Pinpoint the cell where the given text exists, returning its (x, y) midpoint coordinate. 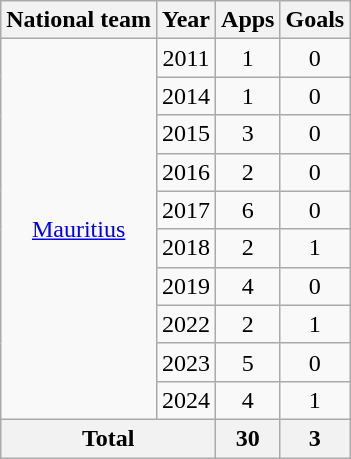
2019 (186, 286)
6 (248, 210)
2023 (186, 362)
Mauritius (79, 230)
2022 (186, 324)
Total (108, 438)
Goals (315, 20)
5 (248, 362)
2015 (186, 134)
2017 (186, 210)
2018 (186, 248)
2024 (186, 400)
30 (248, 438)
National team (79, 20)
2014 (186, 96)
2011 (186, 58)
Year (186, 20)
2016 (186, 172)
Apps (248, 20)
